Determine the (X, Y) coordinate at the center of the cell enclosing the given text.  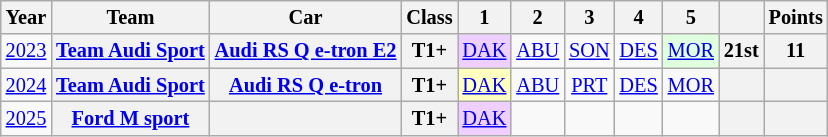
4 (639, 17)
1 (485, 17)
SON (589, 51)
3 (589, 17)
Audi RS Q e-tron E2 (306, 51)
Team (130, 17)
2024 (26, 85)
2023 (26, 51)
Class (429, 17)
Audi RS Q e-tron (306, 85)
Year (26, 17)
21st (742, 51)
2025 (26, 118)
2 (538, 17)
PRT (589, 85)
Points (796, 17)
5 (691, 17)
Ford M sport (130, 118)
Car (306, 17)
11 (796, 51)
